Output the [x, y] coordinate of the center of the cell containing the given text.  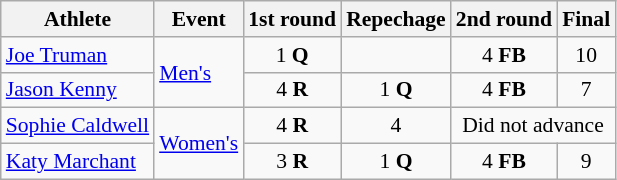
2nd round [504, 19]
Women's [198, 144]
Joe Truman [78, 55]
Final [586, 19]
Athlete [78, 19]
3 R [292, 162]
Katy Marchant [78, 162]
9 [586, 162]
10 [586, 55]
Did not advance [533, 126]
Men's [198, 72]
4 [396, 126]
Event [198, 19]
Jason Kenny [78, 90]
Repechage [396, 19]
1st round [292, 19]
Sophie Caldwell [78, 126]
7 [586, 90]
